Return [x, y] of the center of cell containing provided text 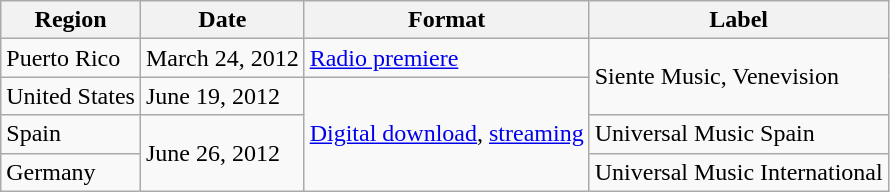
United States [71, 96]
Label [738, 20]
Germany [71, 172]
Radio premiere [446, 58]
Puerto Rico [71, 58]
March 24, 2012 [222, 58]
Region [71, 20]
Siente Music, Venevision [738, 77]
Format [446, 20]
Universal Music International [738, 172]
Spain [71, 134]
Date [222, 20]
Universal Music Spain [738, 134]
Digital download, streaming [446, 134]
June 26, 2012 [222, 153]
June 19, 2012 [222, 96]
